Output the [x, y] coordinate of the center of the cell containing the given text.  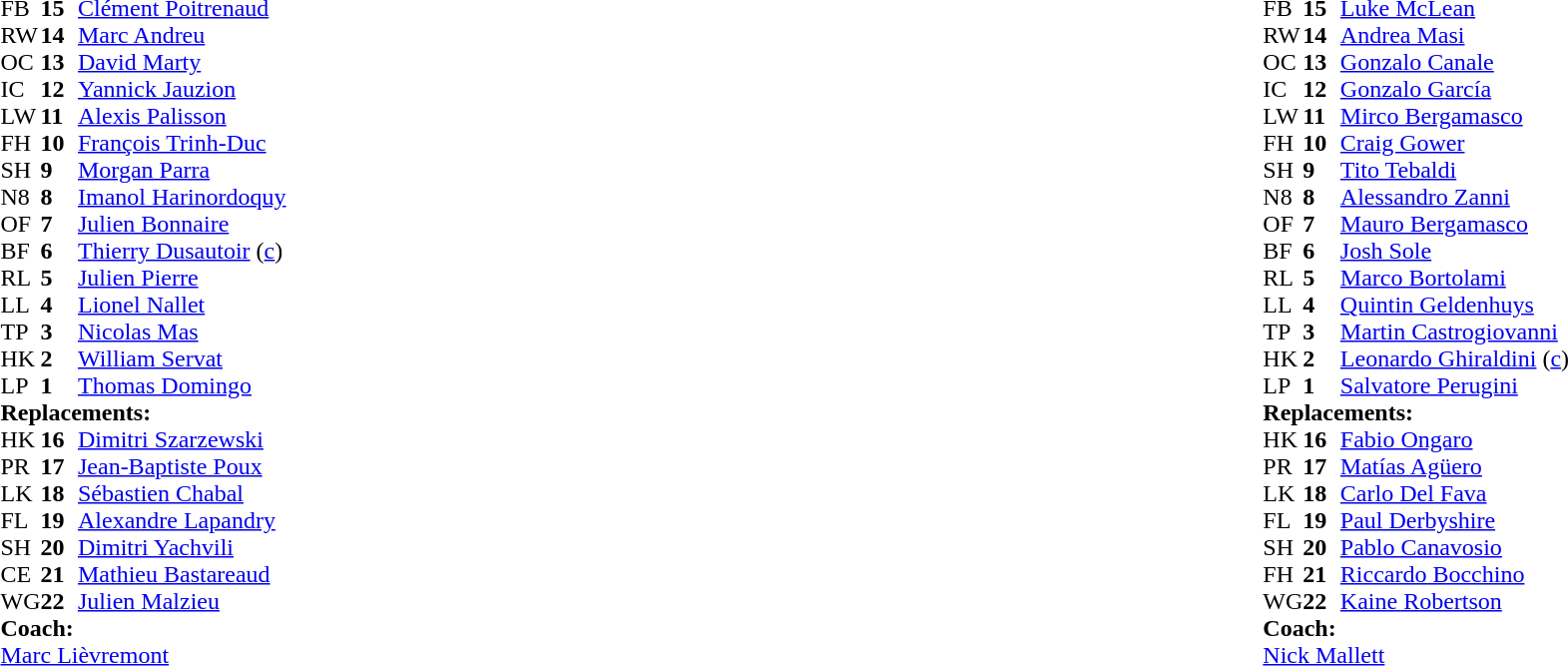
Yannick Jauzion [182, 90]
François Trinh-Duc [182, 144]
Thomas Domingo [182, 385]
Coach: [143, 629]
William Servat [182, 359]
Marc Andreu [182, 36]
Replacements: [143, 413]
Alexis Palisson [182, 116]
Morgan Parra [182, 170]
Sébastien Chabal [182, 493]
Lionel Nallet [182, 306]
Alexandre Lapandry [182, 521]
Julien Malzieu [182, 601]
Thierry Dusautoir (c) [182, 252]
Julien Bonnaire [182, 224]
Dimitri Szarzewski [182, 439]
CE [20, 575]
Julien Pierre [182, 278]
Mathieu Bastareaud [182, 575]
Nicolas Mas [182, 332]
Dimitri Yachvili [182, 547]
Imanol Harinordoquy [182, 198]
Jean-Baptiste Poux [182, 467]
David Marty [182, 62]
